Detect which cell encompasses the target text, then output its [X, Y] center coordinate. 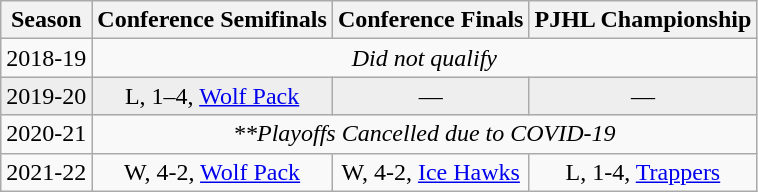
**Playoffs Cancelled due to COVID-19 [424, 134]
Conference Finals [430, 20]
Did not qualify [424, 58]
2018-19 [46, 58]
PJHL Championship [643, 20]
L, 1–4, Wolf Pack [212, 96]
Conference Semifinals [212, 20]
Season [46, 20]
W, 4-2, Wolf Pack [212, 172]
L, 1-4, Trappers [643, 172]
W, 4-2, Ice Hawks [430, 172]
2021-22 [46, 172]
2020-21 [46, 134]
2019-20 [46, 96]
